Detect which cell encompasses the target text, then output its (x, y) center coordinate. 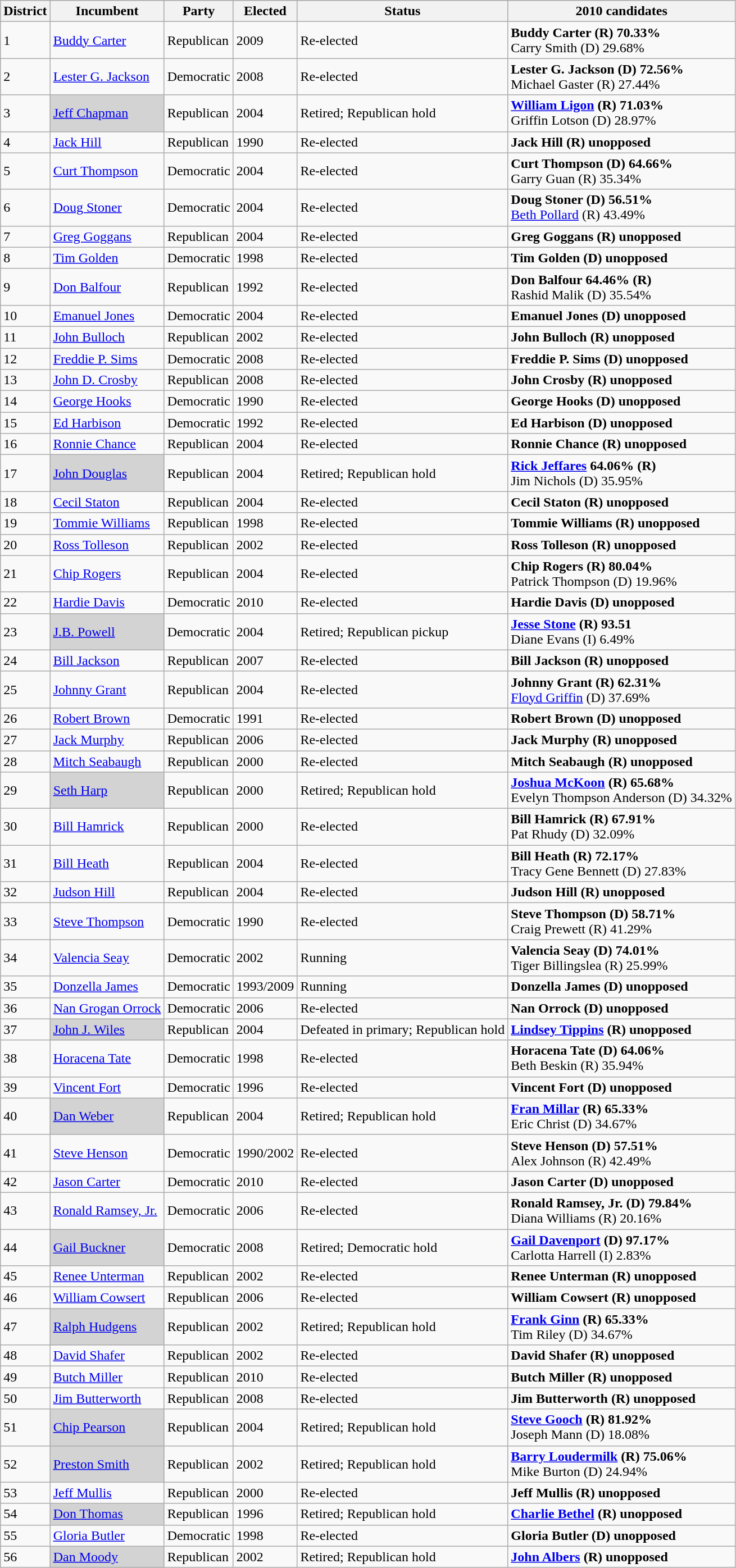
Butch Miller (107, 1377)
Greg Goggans (107, 236)
J.B. Powell (107, 631)
Ronald Ramsey, Jr. (107, 1211)
Johnny Grant (107, 690)
42 (25, 1182)
21 (25, 574)
David Shafer (107, 1356)
28 (25, 761)
4 (25, 142)
Lester G. Jackson (D) 72.56% Michael Gaster (R) 27.44% (621, 76)
Steve Henson (107, 1152)
Judson Hill (107, 892)
31 (25, 864)
11 (25, 337)
Nan Orrock (D) unopposed (621, 1008)
District (25, 11)
17 (25, 473)
Jeff Mullis (107, 1493)
41 (25, 1152)
George Hooks (107, 402)
John Bulloch (R) unopposed (621, 337)
47 (25, 1327)
John Bulloch (107, 337)
Preston Smith (107, 1464)
Johnny Grant (R) 62.31% Floyd Griffin (D) 37.69% (621, 690)
Buddy Carter (R) 70.33% Carry Smith (D) 29.68% (621, 40)
Robert Brown (D) unopposed (621, 718)
51 (25, 1428)
John Crosby (R) unopposed (621, 380)
Ross Tolleson (107, 545)
Retired; Democratic hold (402, 1247)
Don Thomas (107, 1514)
Gail Buckner (107, 1247)
Donzella James (D) unopposed (621, 987)
9 (25, 286)
8 (25, 258)
Retired; Republican pickup (402, 631)
Ed Harbison (107, 423)
Buddy Carter (107, 40)
Nan Grogan Orrock (107, 1008)
Curt Thompson (107, 171)
54 (25, 1514)
27 (25, 740)
Jesse Stone (R) 93.51 Diane Evans (I) 6.49% (621, 631)
Bill Hamrick (107, 827)
2 (25, 76)
23 (25, 631)
53 (25, 1493)
Vincent Fort (107, 1087)
Steve Gooch (R) 81.92% Joseph Mann (D) 18.08% (621, 1428)
1990/2002 (265, 1152)
Ronnie Chance (107, 444)
Renee Unterman (R) unopposed (621, 1277)
Vincent Fort (D) unopposed (621, 1087)
Ross Tolleson (R) unopposed (621, 545)
Ronald Ramsey, Jr. (D) 79.84% Diana Williams (R) 20.16% (621, 1211)
Don Balfour 64.46% (R) Rashid Malik (D) 35.54% (621, 286)
50 (25, 1398)
Barry Loudermilk (R) 75.06% Mike Burton (D) 24.94% (621, 1464)
Horacena Tate (D) 64.06% Beth Beskin (R) 35.94% (621, 1058)
Incumbent (107, 11)
Gloria Butler (D) unopposed (621, 1535)
Jim Butterworth (107, 1398)
29 (25, 791)
2007 (265, 660)
1 (25, 40)
Rick Jeffares 64.06% (R) Jim Nichols (D) 35.95% (621, 473)
10 (25, 316)
16 (25, 444)
Jason Carter (D) unopposed (621, 1182)
Tommie Williams (107, 523)
Curt Thompson (D) 64.66% Garry Guan (R) 35.34% (621, 171)
Butch Miller (R) unopposed (621, 1377)
38 (25, 1058)
Ed Harbison (D) unopposed (621, 423)
Valencia Seay (107, 958)
William Cowsert (107, 1298)
3 (25, 113)
Jason Carter (107, 1182)
Chip Rogers (R) 80.04% Patrick Thompson (D) 19.96% (621, 574)
Jeff Mullis (R) unopposed (621, 1493)
Steve Thompson (107, 921)
Emanuel Jones (107, 316)
Status (402, 11)
Dan Moody (107, 1557)
Doug Stoner (D) 56.51% Beth Pollard (R) 43.49% (621, 208)
55 (25, 1535)
Valencia Seay (D) 74.01% Tiger Billingslea (R) 25.99% (621, 958)
William Ligon (R) 71.03% Griffin Lotson (D) 28.97% (621, 113)
Horacena Tate (107, 1058)
George Hooks (D) unopposed (621, 402)
19 (25, 523)
Hardie Davis (107, 603)
Chip Rogers (107, 574)
13 (25, 380)
Bill Heath (107, 864)
Mitch Seabaugh (107, 761)
Party (199, 11)
Jeff Chapman (107, 113)
Jack Murphy (R) unopposed (621, 740)
20 (25, 545)
Gail Davenport (D) 97.17% Carlotta Harrell (I) 2.83% (621, 1247)
Bill Heath (R) 72.17% Tracy Gene Bennett (D) 27.83% (621, 864)
52 (25, 1464)
56 (25, 1557)
44 (25, 1247)
2010 candidates (621, 11)
46 (25, 1298)
Cecil Staton (R) unopposed (621, 502)
Don Balfour (107, 286)
1993/2009 (265, 987)
2009 (265, 40)
Greg Goggans (R) unopposed (621, 236)
Fran Millar (R) 65.33% Eric Christ (D) 34.67% (621, 1116)
45 (25, 1277)
30 (25, 827)
Lindsey Tippins (R) unopposed (621, 1029)
Robert Brown (107, 718)
Donzella James (107, 987)
John Douglas (107, 473)
6 (25, 208)
Freddie P. Sims (107, 359)
John D. Crosby (107, 380)
David Shafer (R) unopposed (621, 1356)
Tim Golden (107, 258)
Mitch Seabaugh (R) unopposed (621, 761)
49 (25, 1377)
Jack Murphy (107, 740)
Ronnie Chance (R) unopposed (621, 444)
Charlie Bethel (R) unopposed (621, 1514)
Bill Jackson (R) unopposed (621, 660)
Renee Unterman (107, 1277)
Defeated in primary; Republican hold (402, 1029)
Jim Butterworth (R) unopposed (621, 1398)
Frank Ginn (R) 65.33% Tim Riley (D) 34.67% (621, 1327)
Tommie Williams (R) unopposed (621, 523)
Bill Jackson (107, 660)
Judson Hill (R) unopposed (621, 892)
34 (25, 958)
Elected (265, 11)
Jack Hill (107, 142)
5 (25, 171)
39 (25, 1087)
15 (25, 423)
Steve Thompson (D) 58.71% Craig Prewett (R) 41.29% (621, 921)
12 (25, 359)
Bill Hamrick (R) 67.91% Pat Rhudy (D) 32.09% (621, 827)
26 (25, 718)
Tim Golden (D) unopposed (621, 258)
John Albers (R) unopposed (621, 1557)
43 (25, 1211)
Steve Henson (D) 57.51% Alex Johnson (R) 42.49% (621, 1152)
Cecil Staton (107, 502)
33 (25, 921)
Emanuel Jones (D) unopposed (621, 316)
25 (25, 690)
1991 (265, 718)
48 (25, 1356)
Hardie Davis (D) unopposed (621, 603)
John J. Wiles (107, 1029)
Seth Harp (107, 791)
Dan Weber (107, 1116)
Gloria Butler (107, 1535)
37 (25, 1029)
7 (25, 236)
Joshua McKoon (R) 65.68% Evelyn Thompson Anderson (D) 34.32% (621, 791)
Jack Hill (R) unopposed (621, 142)
Chip Pearson (107, 1428)
Doug Stoner (107, 208)
24 (25, 660)
22 (25, 603)
William Cowsert (R) unopposed (621, 1298)
Ralph Hudgens (107, 1327)
Freddie P. Sims (D) unopposed (621, 359)
36 (25, 1008)
35 (25, 987)
40 (25, 1116)
18 (25, 502)
32 (25, 892)
Lester G. Jackson (107, 76)
14 (25, 402)
